Pinpoint the cell where the given text exists, returning its (X, Y) midpoint coordinate. 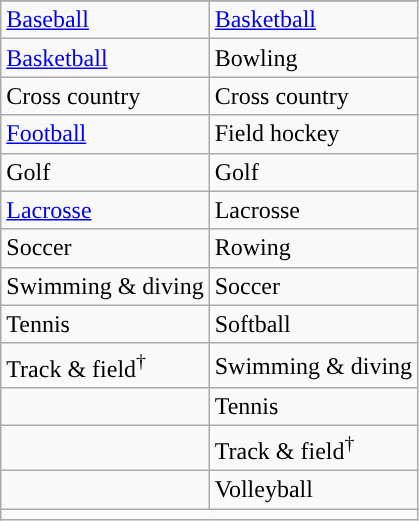
Baseball (105, 20)
Volleyball (313, 489)
Football (105, 134)
Softball (313, 324)
Bowling (313, 58)
Field hockey (313, 134)
Rowing (313, 248)
